Determine the (X, Y) coordinate at the center of the cell enclosing the given text.  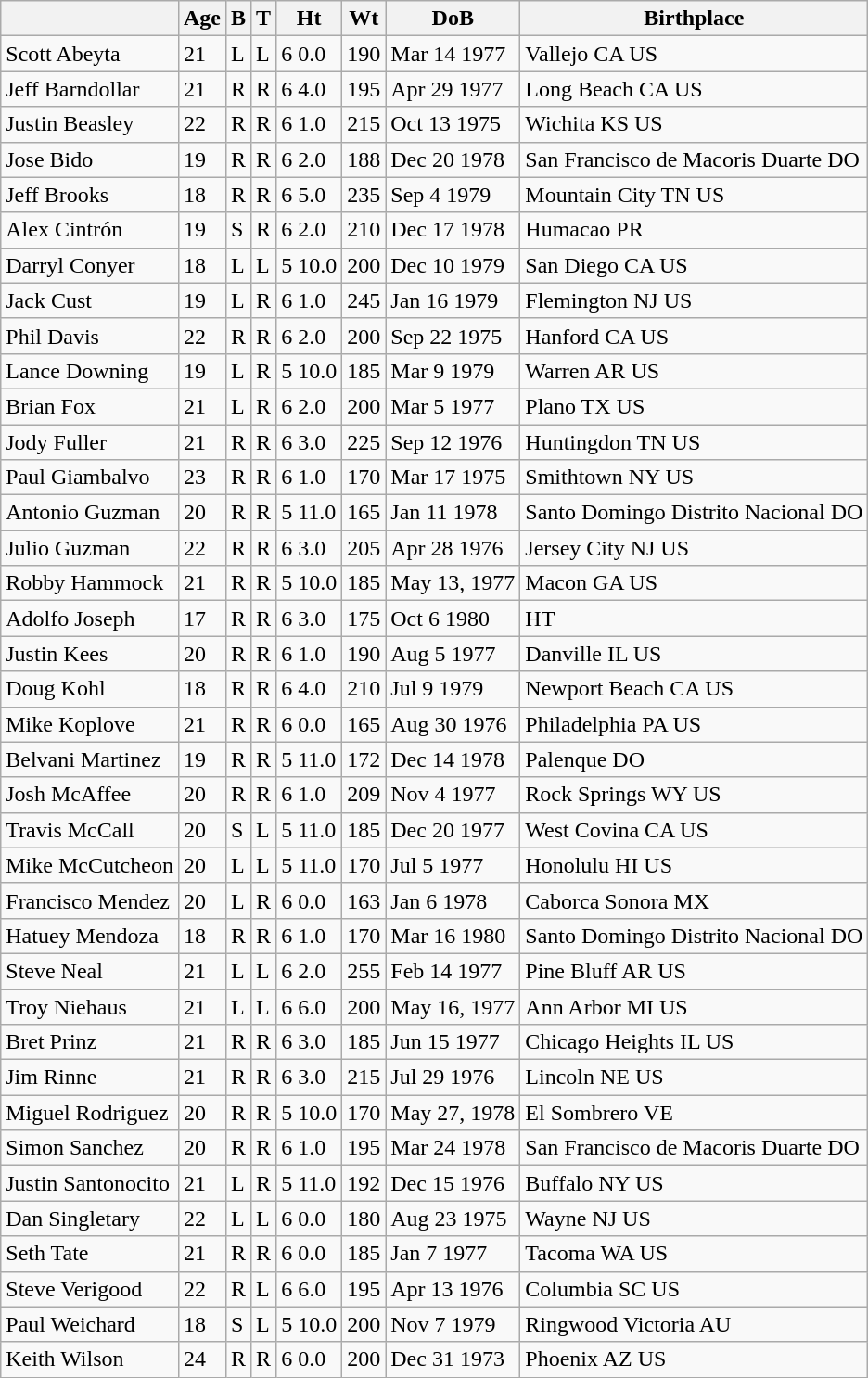
Dec 20 1978 (453, 159)
235 (364, 195)
Jan 11 1978 (453, 513)
Caborca Sonora MX (694, 900)
192 (364, 1183)
Jim Rinne (90, 1078)
B (237, 19)
Aug 30 1976 (453, 724)
Sep 22 1975 (453, 336)
Jul 9 1979 (453, 689)
Jan 16 1979 (453, 300)
Lance Downing (90, 371)
Jan 6 1978 (453, 900)
Wt (364, 19)
Bret Prinz (90, 1042)
Columbia SC US (694, 1289)
Mar 16 1980 (453, 936)
Simon Sanchez (90, 1148)
Mar 9 1979 (453, 371)
Dec 31 1973 (453, 1359)
Birthplace (694, 19)
Newport Beach CA US (694, 689)
Apr 13 1976 (453, 1289)
Feb 14 1977 (453, 971)
Jul 29 1976 (453, 1078)
West Covina CA US (694, 830)
Julio Guzman (90, 548)
Keith Wilson (90, 1359)
May 13, 1977 (453, 583)
Dec 20 1977 (453, 830)
188 (364, 159)
Apr 29 1977 (453, 89)
Mike McCutcheon (90, 865)
Jeff Brooks (90, 195)
Jul 5 1977 (453, 865)
Jeff Barndollar (90, 89)
Mar 14 1977 (453, 54)
Hatuey Mendoza (90, 936)
Dec 10 1979 (453, 265)
Palenque DO (694, 759)
Travis McCall (90, 830)
Miguel Rodriguez (90, 1113)
Justin Kees (90, 654)
Seth Tate (90, 1254)
Mike Koplove (90, 724)
17 (202, 619)
Vallejo CA US (694, 54)
225 (364, 442)
Darryl Conyer (90, 265)
172 (364, 759)
Honolulu HI US (694, 865)
Robby Hammock (90, 583)
Ann Arbor MI US (694, 1006)
245 (364, 300)
Mar 24 1978 (453, 1148)
163 (364, 900)
Flemington NJ US (694, 300)
Antonio Guzman (90, 513)
Alex Cintrón (90, 230)
24 (202, 1359)
Macon GA US (694, 583)
Danville IL US (694, 654)
Phoenix AZ US (694, 1359)
May 27, 1978 (453, 1113)
Humacao PR (694, 230)
Chicago Heights IL US (694, 1042)
Justin Santonocito (90, 1183)
May 16, 1977 (453, 1006)
Paul Giambalvo (90, 478)
Long Beach CA US (694, 89)
Buffalo NY US (694, 1183)
Phil Davis (90, 336)
Warren AR US (694, 371)
Jun 15 1977 (453, 1042)
175 (364, 619)
Dec 17 1978 (453, 230)
Smithtown NY US (694, 478)
Troy Niehaus (90, 1006)
Hanford CA US (694, 336)
Paul Weichard (90, 1324)
6 5.0 (310, 195)
Brian Fox (90, 406)
23 (202, 478)
Oct 6 1980 (453, 619)
Dec 14 1978 (453, 759)
Philadelphia PA US (694, 724)
Oct 13 1975 (453, 124)
180 (364, 1219)
Justin Beasley (90, 124)
San Diego CA US (694, 265)
Aug 5 1977 (453, 654)
HT (694, 619)
Huntingdon TN US (694, 442)
DoB (453, 19)
Age (202, 19)
Jody Fuller (90, 442)
Apr 28 1976 (453, 548)
Doug Kohl (90, 689)
209 (364, 795)
Tacoma WA US (694, 1254)
Mar 5 1977 (453, 406)
Wichita KS US (694, 124)
Jose Bido (90, 159)
255 (364, 971)
Mar 17 1975 (453, 478)
Nov 4 1977 (453, 795)
Adolfo Joseph (90, 619)
Steve Neal (90, 971)
Scott Abeyta (90, 54)
Sep 12 1976 (453, 442)
Wayne NJ US (694, 1219)
Nov 7 1979 (453, 1324)
205 (364, 548)
Francisco Mendez (90, 900)
Jan 7 1977 (453, 1254)
Pine Bluff AR US (694, 971)
Lincoln NE US (694, 1078)
Dan Singletary (90, 1219)
Belvani Martinez (90, 759)
Plano TX US (694, 406)
Steve Verigood (90, 1289)
Ringwood Victoria AU (694, 1324)
El Sombrero VE (694, 1113)
Sep 4 1979 (453, 195)
Jack Cust (90, 300)
Josh McAffee (90, 795)
Jersey City NJ US (694, 548)
Ht (310, 19)
Dec 15 1976 (453, 1183)
Aug 23 1975 (453, 1219)
T (263, 19)
Rock Springs WY US (694, 795)
Mountain City TN US (694, 195)
